From the cell containing the given text, extract its center point as [X, Y] coordinate. 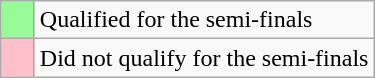
Did not qualify for the semi-finals [204, 58]
Qualified for the semi-finals [204, 20]
